Extract the [x, y] coordinate from the center of the cell holding the provided text.  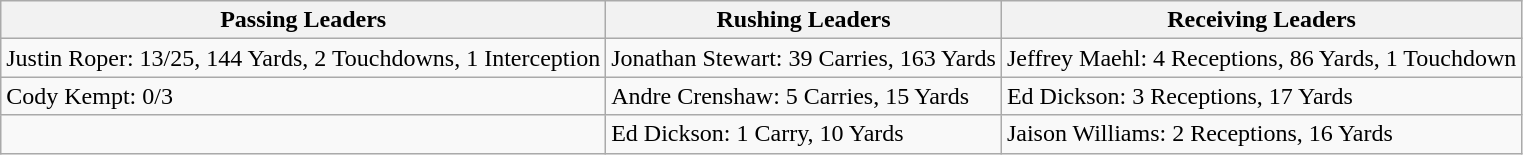
Jaison Williams: 2 Receptions, 16 Yards [1261, 134]
Ed Dickson: 1 Carry, 10 Yards [804, 134]
Rushing Leaders [804, 20]
Cody Kempt: 0/3 [304, 96]
Passing Leaders [304, 20]
Receiving Leaders [1261, 20]
Jeffrey Maehl: 4 Receptions, 86 Yards, 1 Touchdown [1261, 58]
Ed Dickson: 3 Receptions, 17 Yards [1261, 96]
Justin Roper: 13/25, 144 Yards, 2 Touchdowns, 1 Interception [304, 58]
Jonathan Stewart: 39 Carries, 163 Yards [804, 58]
Andre Crenshaw: 5 Carries, 15 Yards [804, 96]
